For the text-containing cell, return its midpoint in (x, y) coordinate format. 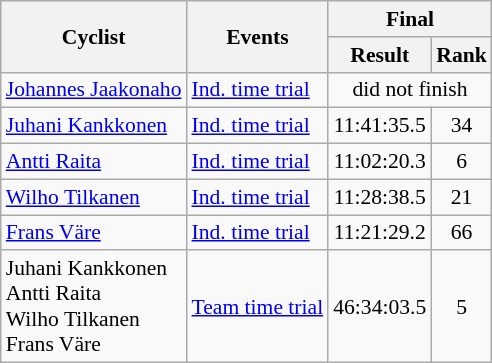
Frans Väre (94, 233)
Wilho Tilkanen (94, 197)
did not finish (410, 90)
Result (380, 55)
11:02:20.3 (380, 162)
Antti Raita (94, 162)
Johannes Jaakonaho (94, 90)
46:34:03.5 (380, 307)
66 (462, 233)
6 (462, 162)
21 (462, 197)
11:41:35.5 (380, 126)
5 (462, 307)
11:28:38.5 (380, 197)
Team time trial (258, 307)
Cyclist (94, 36)
Juhani Kankkonen (94, 126)
Final (410, 19)
Rank (462, 55)
Events (258, 36)
11:21:29.2 (380, 233)
34 (462, 126)
Juhani Kankkonen Antti Raita Wilho Tilkanen Frans Väre (94, 307)
